For the text-containing cell, return its midpoint in (X, Y) coordinate format. 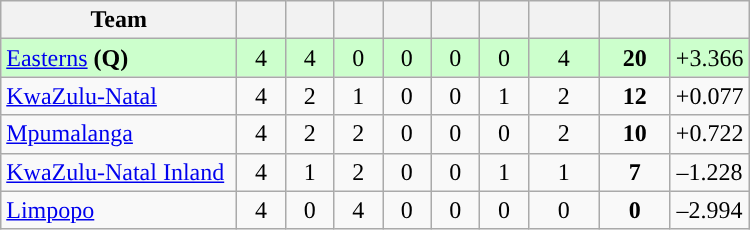
7 (634, 172)
KwaZulu-Natal (119, 96)
+3.366 (710, 58)
12 (634, 96)
10 (634, 134)
Team (119, 20)
+0.077 (710, 96)
Mpumalanga (119, 134)
–1.228 (710, 172)
Easterns (Q) (119, 58)
–2.994 (710, 210)
20 (634, 58)
KwaZulu-Natal Inland (119, 172)
+0.722 (710, 134)
Limpopo (119, 210)
